Capture the cell that displays the provided text and extract its (X, Y) central coordinate. 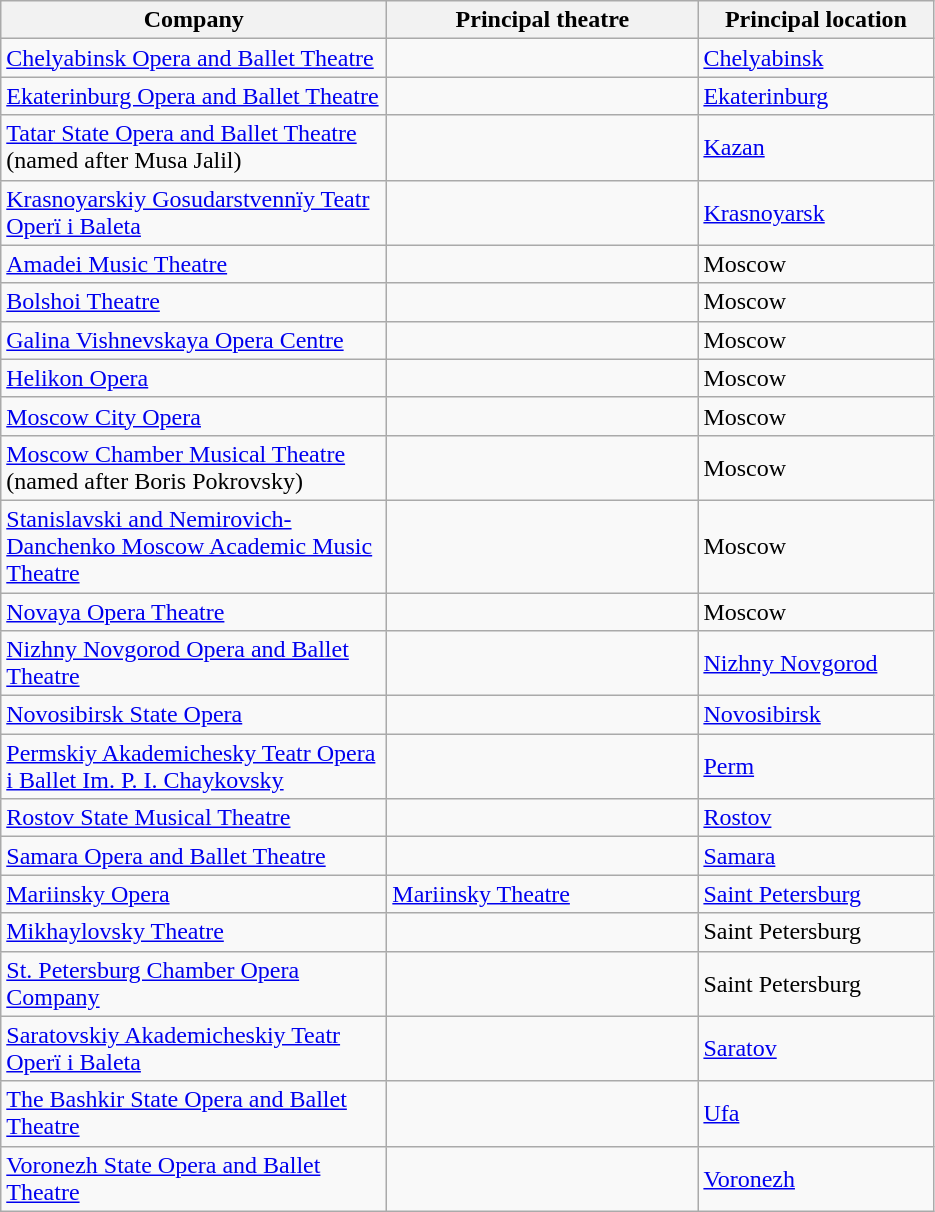
Moscow City Opera (194, 416)
Samara Opera and Ballet Theatre (194, 856)
Novaya Opera Theatre (194, 611)
Amadei Music Theatre (194, 264)
St. Petersburg Chamber Opera Company (194, 984)
Principal location (816, 20)
Stanislavski and Nemirovich-Danchenko Moscow Academic Music Theatre (194, 546)
Krasnoyarskiy Gosudarstvennïy Teatr Operï i Baleta (194, 212)
Voronezh (816, 1178)
Krasnoyarsk (816, 212)
Company (194, 20)
Mariinsky Theatre (542, 894)
Helikon Opera (194, 378)
Galina Vishnevskaya Opera Centre (194, 340)
Saratov (816, 1048)
Ekaterinburg Opera and Ballet Theatre (194, 96)
Voronezh State Opera and Ballet Theatre (194, 1178)
Samara (816, 856)
Nizhny Novgorod Opera and Ballet Theatre (194, 664)
Ufa (816, 1114)
Kazan (816, 148)
Novosibirsk (816, 715)
Tatar State Opera and Ballet Theatre (named after Musa Jalil) (194, 148)
Bolshoi Theatre (194, 302)
Chelyabinsk (816, 58)
Rostov State Musical Theatre (194, 818)
Mariinsky Opera (194, 894)
Moscow Chamber Musical Theatre(named after Boris Pokrovsky) (194, 468)
Ekaterinburg (816, 96)
Mikhaylovsky Theatre (194, 932)
Saratovskiy Akademicheskiy Teatr Operï i Baleta (194, 1048)
Novosibirsk State Opera (194, 715)
Nizhny Novgorod (816, 664)
Perm (816, 766)
Principal theatre (542, 20)
Permskiy Akademichesky Teatr Opera i Ballet Im. P. I. Chaykovsky (194, 766)
Chelyabinsk Opera and Ballet Theatre (194, 58)
Rostov (816, 818)
The Bashkir State Opera and Ballet Theatre (194, 1114)
